Output the (x, y) coordinate of the center of the cell containing the given text.  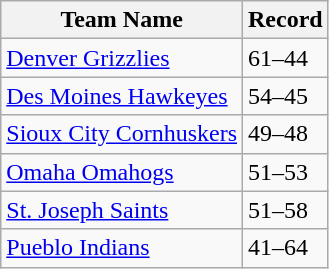
61–44 (286, 58)
41–64 (286, 248)
Pueblo Indians (122, 248)
Sioux City Cornhuskers (122, 134)
Omaha Omahogs (122, 172)
Record (286, 20)
Denver Grizzlies (122, 58)
51–53 (286, 172)
Des Moines Hawkeyes (122, 96)
51–58 (286, 210)
St. Joseph Saints (122, 210)
49–48 (286, 134)
54–45 (286, 96)
Team Name (122, 20)
